Identify which cell holds the provided text, then report its [x, y] central coordinate. 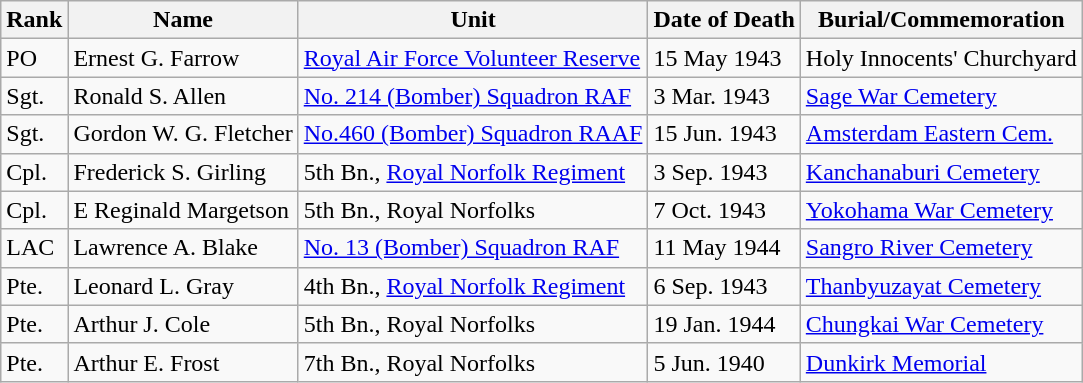
4th Bn., Royal Norfolk Regiment [473, 286]
15 May 1943 [724, 58]
Holy Innocents' Churchyard [941, 58]
11 May 1944 [724, 248]
Burial/Commemoration [941, 20]
No. 13 (Bomber) Squadron RAF [473, 248]
Thanbyuzayat Cemetery [941, 286]
Ronald S. Allen [183, 96]
Kanchanaburi Cemetery [941, 172]
Sangro River Cemetery [941, 248]
5th Bn., Royal Norfolk Regiment [473, 172]
Date of Death [724, 20]
6 Sep. 1943 [724, 286]
Lawrence A. Blake [183, 248]
Name [183, 20]
Yokohama War Cemetery [941, 210]
Rank [34, 20]
15 Jun. 1943 [724, 134]
3 Mar. 1943 [724, 96]
LAC [34, 248]
Royal Air Force Volunteer Reserve [473, 58]
Gordon W. G. Fletcher [183, 134]
7 Oct. 1943 [724, 210]
PO [34, 58]
Frederick S. Girling [183, 172]
5 Jun. 1940 [724, 362]
19 Jan. 1944 [724, 324]
Leonard L. Gray [183, 286]
No. 214 (Bomber) Squadron RAF [473, 96]
Sage War Cemetery [941, 96]
Arthur J. Cole [183, 324]
No.460 (Bomber) Squadron RAAF [473, 134]
Chungkai War Cemetery [941, 324]
Ernest G. Farrow [183, 58]
Amsterdam Eastern Cem. [941, 134]
Dunkirk Memorial [941, 362]
7th Bn., Royal Norfolks [473, 362]
E Reginald Margetson [183, 210]
Arthur E. Frost [183, 362]
3 Sep. 1943 [724, 172]
Unit [473, 20]
